Find where the given text appears and provide that cell's center as [X, Y] coordinate. 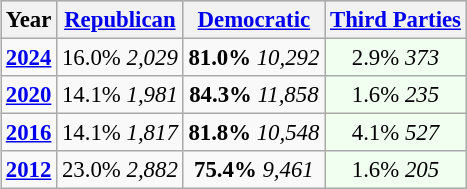
2.9% 373 [396, 57]
Republican [120, 20]
1.6% 235 [396, 95]
81.8% 10,548 [254, 133]
2024 [29, 57]
2016 [29, 133]
14.1% 1,817 [120, 133]
14.1% 1,981 [120, 95]
2012 [29, 170]
4.1% 527 [396, 133]
16.0% 2,029 [120, 57]
81.0% 10,292 [254, 57]
84.3% 11,858 [254, 95]
Third Parties [396, 20]
75.4% 9,461 [254, 170]
23.0% 2,882 [120, 170]
1.6% 205 [396, 170]
Democratic [254, 20]
2020 [29, 95]
Year [29, 20]
